Identify which cell holds the provided text, then report its (x, y) central coordinate. 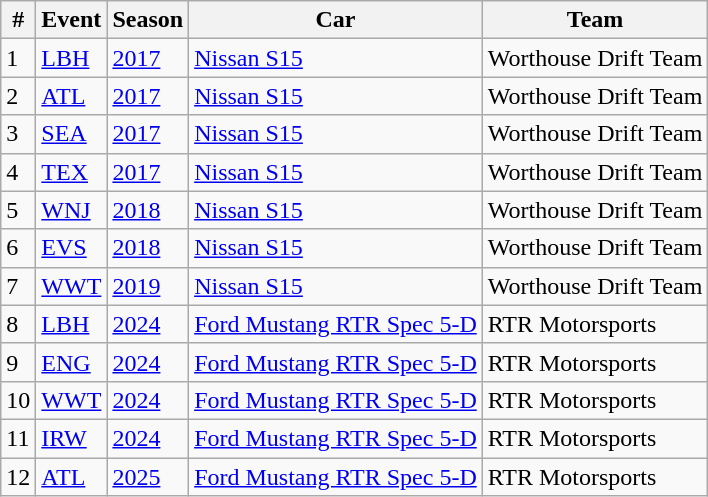
Team (595, 20)
TEX (72, 172)
12 (18, 477)
IRW (72, 438)
5 (18, 210)
ENG (72, 362)
WNJ (72, 210)
7 (18, 286)
2 (18, 96)
1 (18, 58)
Event (72, 20)
6 (18, 248)
Car (336, 20)
Season (148, 20)
10 (18, 400)
2025 (148, 477)
3 (18, 134)
2019 (148, 286)
EVS (72, 248)
8 (18, 324)
4 (18, 172)
9 (18, 362)
# (18, 20)
SEA (72, 134)
11 (18, 438)
